From the cell containing the given text, extract its center point as [X, Y] coordinate. 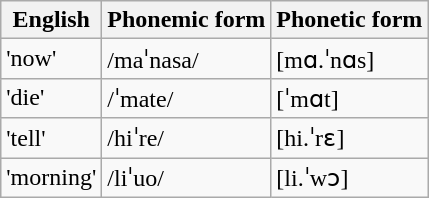
[li.ˈwɔ] [350, 178]
[ˈmɑt] [350, 98]
English [52, 20]
Phonemic form [186, 20]
'die' [52, 98]
/ˈmate/ [186, 98]
Phonetic form [350, 20]
'tell' [52, 138]
'morning' [52, 178]
[hi.ˈrɛ] [350, 138]
/liˈuo/ [186, 178]
/maˈnasa/ [186, 59]
'now' [52, 59]
/hiˈre/ [186, 138]
[mɑ.ˈnɑs] [350, 59]
